Find where the given text appears and provide that cell's center as (X, Y) coordinate. 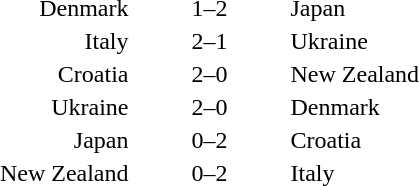
2–1 (210, 41)
0–2 (210, 140)
